Pinpoint the cell where the given text exists, returning its [x, y] midpoint coordinate. 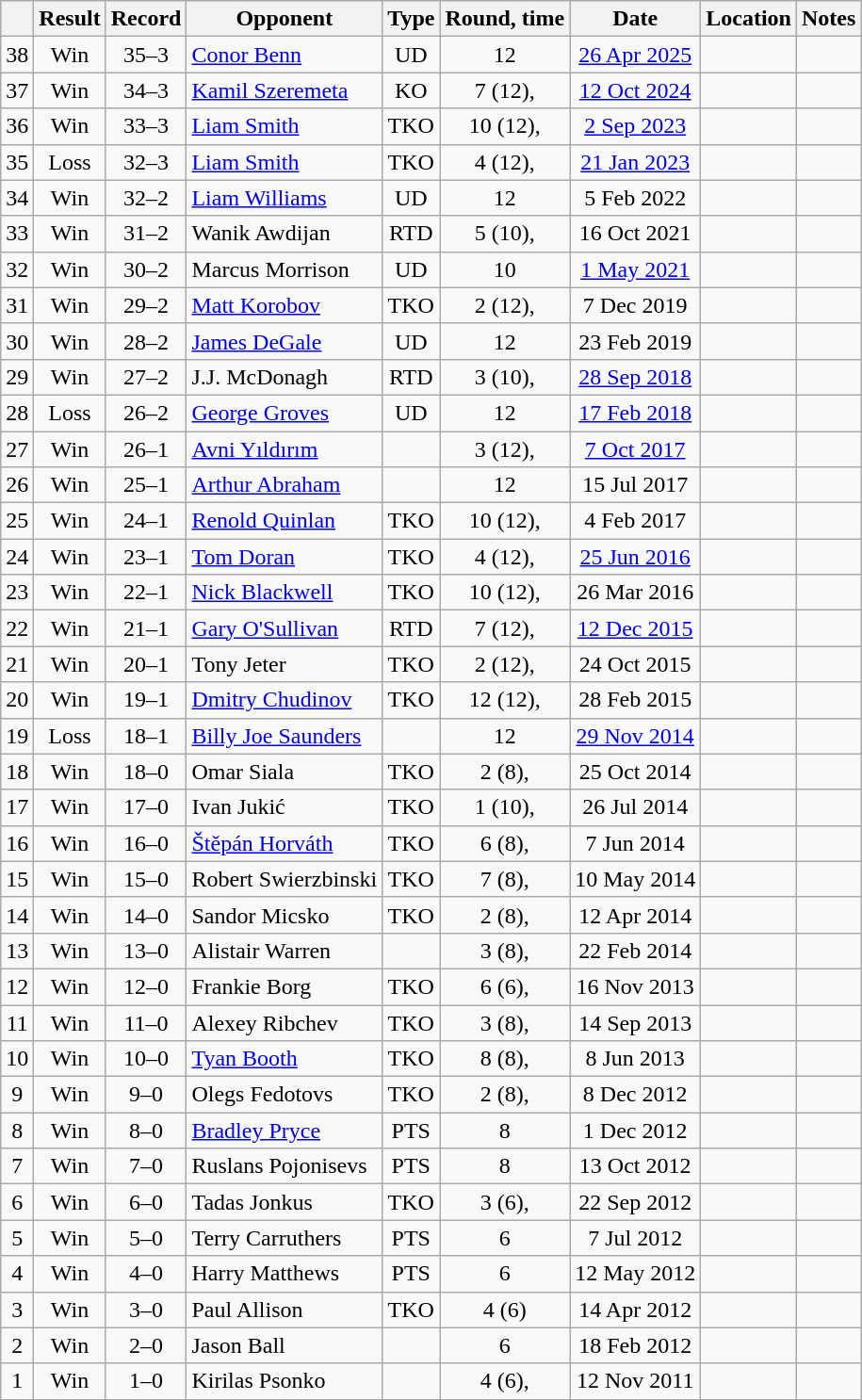
7 (8), [505, 879]
Paul Allison [285, 1310]
21–1 [146, 628]
26 Apr 2025 [635, 55]
4–0 [146, 1274]
19 [17, 736]
16 Nov 2013 [635, 986]
30 [17, 341]
15–0 [146, 879]
8–0 [146, 1131]
9–0 [146, 1095]
25 Jun 2016 [635, 557]
26–1 [146, 449]
22 Feb 2014 [635, 951]
Date [635, 19]
Omar Siala [285, 772]
35–3 [146, 55]
8 Jun 2013 [635, 1059]
24–1 [146, 521]
12 Nov 2011 [635, 1381]
7 Jul 2012 [635, 1238]
1 [17, 1381]
Dmitry Chudinov [285, 700]
18–0 [146, 772]
23 [17, 593]
Opponent [285, 19]
3 (6), [505, 1202]
28 Sep 2018 [635, 377]
6–0 [146, 1202]
26 Mar 2016 [635, 593]
4 Feb 2017 [635, 521]
10 May 2014 [635, 879]
28–2 [146, 341]
14 Sep 2013 [635, 1022]
24 [17, 557]
Conor Benn [285, 55]
Robert Swierzbinski [285, 879]
3 [17, 1310]
Type [411, 19]
17 Feb 2018 [635, 413]
36 [17, 126]
Renold Quinlan [285, 521]
Wanik Awdijan [285, 234]
3 (10), [505, 377]
KO [411, 90]
24 Oct 2015 [635, 664]
23–1 [146, 557]
Avni Yıldırım [285, 449]
Harry Matthews [285, 1274]
Terry Carruthers [285, 1238]
3 (12), [505, 449]
32 [17, 269]
Location [749, 19]
Liam Williams [285, 198]
11 [17, 1022]
Tom Doran [285, 557]
Ivan Jukić [285, 807]
Bradley Pryce [285, 1131]
Marcus Morrison [285, 269]
1 May 2021 [635, 269]
34–3 [146, 90]
21 Jan 2023 [635, 162]
Tadas Jonkus [285, 1202]
Kirilas Psonko [285, 1381]
Alistair Warren [285, 951]
2 [17, 1345]
Matt Korobov [285, 305]
Štěpán Horváth [285, 843]
34 [17, 198]
28 Feb 2015 [635, 700]
14–0 [146, 915]
23 Feb 2019 [635, 341]
2 Sep 2023 [635, 126]
13 Oct 2012 [635, 1166]
25–1 [146, 485]
5 Feb 2022 [635, 198]
16 [17, 843]
Ruslans Pojonisevs [285, 1166]
17–0 [146, 807]
22–1 [146, 593]
33 [17, 234]
1 Dec 2012 [635, 1131]
2–0 [146, 1345]
Result [70, 19]
5 [17, 1238]
38 [17, 55]
Round, time [505, 19]
10–0 [146, 1059]
13 [17, 951]
7 Dec 2019 [635, 305]
26 Jul 2014 [635, 807]
22 [17, 628]
George Groves [285, 413]
20 [17, 700]
1 (10), [505, 807]
12 May 2012 [635, 1274]
37 [17, 90]
J.J. McDonagh [285, 377]
33–3 [146, 126]
28 [17, 413]
30–2 [146, 269]
32–3 [146, 162]
18 [17, 772]
Tony Jeter [285, 664]
13–0 [146, 951]
16 Oct 2021 [635, 234]
7 Jun 2014 [635, 843]
1–0 [146, 1381]
15 Jul 2017 [635, 485]
Arthur Abraham [285, 485]
Sandor Micsko [285, 915]
29 [17, 377]
5 (10), [505, 234]
14 [17, 915]
12 (12), [505, 700]
Nick Blackwell [285, 593]
29–2 [146, 305]
8 Dec 2012 [635, 1095]
Billy Joe Saunders [285, 736]
3–0 [146, 1310]
Kamil Szeremeta [285, 90]
18–1 [146, 736]
6 (8), [505, 843]
Olegs Fedotovs [285, 1095]
Frankie Borg [285, 986]
Gary O'Sullivan [285, 628]
4 [17, 1274]
27 [17, 449]
9 [17, 1095]
7–0 [146, 1166]
14 Apr 2012 [635, 1310]
12–0 [146, 986]
11–0 [146, 1022]
25 Oct 2014 [635, 772]
16–0 [146, 843]
12 Dec 2015 [635, 628]
Notes [828, 19]
4 (6), [505, 1381]
Tyan Booth [285, 1059]
26–2 [146, 413]
12 Apr 2014 [635, 915]
21 [17, 664]
22 Sep 2012 [635, 1202]
James DeGale [285, 341]
7 Oct 2017 [635, 449]
31–2 [146, 234]
Alexey Ribchev [285, 1022]
25 [17, 521]
4 (6) [505, 1310]
12 Oct 2024 [635, 90]
31 [17, 305]
Record [146, 19]
17 [17, 807]
32–2 [146, 198]
27–2 [146, 377]
20–1 [146, 664]
18 Feb 2012 [635, 1345]
19–1 [146, 700]
Jason Ball [285, 1345]
26 [17, 485]
7 [17, 1166]
29 Nov 2014 [635, 736]
6 (6), [505, 986]
15 [17, 879]
5–0 [146, 1238]
8 (8), [505, 1059]
35 [17, 162]
